Return (X, Y) of the center of cell containing provided text 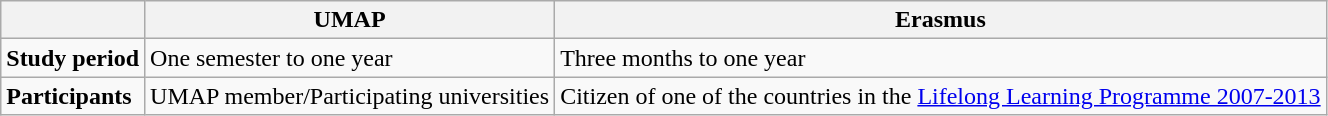
UMAP (350, 20)
Three months to one year (941, 58)
Study period (73, 58)
UMAP member/Participating universities (350, 96)
Participants (73, 96)
Erasmus (941, 20)
One semester to one year (350, 58)
Citizen of one of the countries in the Lifelong Learning Programme 2007-2013 (941, 96)
